Output the [X, Y] coordinate of the center of the cell containing the given text.  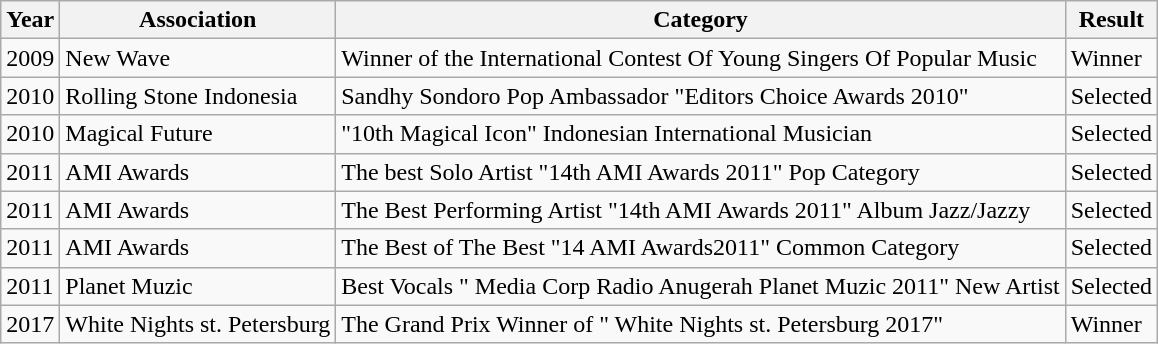
2009 [30, 58]
2017 [30, 324]
The best Solo Artist "14th AMI Awards 2011" Pop Category [700, 172]
The Best of The Best "14 AMI Awards2011" Common Category [700, 248]
"10th Magical Icon" Indonesian International Musician [700, 134]
Planet Muzic [198, 286]
Association [198, 20]
Best Vocals " Media Corp Radio Anugerah Planet Muzic 2011" New Artist [700, 286]
The Best Performing Artist "14th AMI Awards 2011" Album Jazz/Jazzy [700, 210]
Year [30, 20]
The Grand Prix Winner of " White Nights st. Petersburg 2017" [700, 324]
New Wave [198, 58]
White Nights st. Petersburg [198, 324]
Category [700, 20]
Result [1111, 20]
Sandhy Sondoro Pop Ambassador "Editors Choice Awards 2010" [700, 96]
Magical Future [198, 134]
Winner of the International Contest Of Young Singers Of Popular Music [700, 58]
Rolling Stone Indonesia [198, 96]
